Search for the cell housing the specified text and yield its (X, Y) center coordinate. 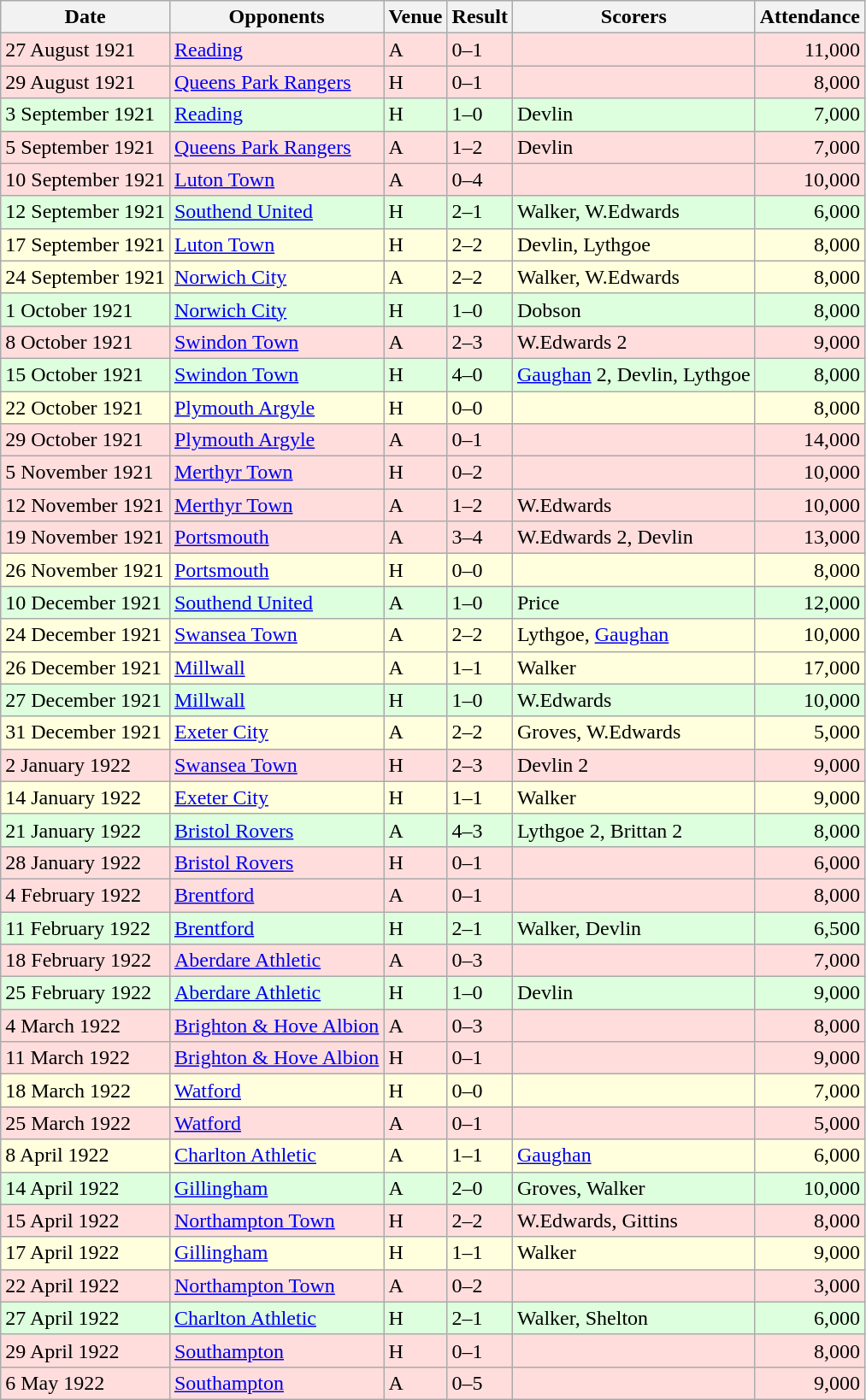
11 March 1922 (85, 1058)
22 October 1921 (85, 408)
Scorers (633, 17)
Dobson (633, 309)
26 December 1921 (85, 668)
12,000 (810, 603)
17 April 1922 (85, 1253)
22 April 1922 (85, 1285)
15 October 1921 (85, 374)
12 November 1921 (85, 505)
10 September 1921 (85, 179)
21 January 1922 (85, 830)
4–3 (480, 830)
27 August 1921 (85, 50)
28 January 1922 (85, 862)
11 February 1922 (85, 927)
19 November 1921 (85, 538)
29 April 1922 (85, 1350)
5 September 1921 (85, 147)
25 March 1922 (85, 1123)
13,000 (810, 538)
1 October 1921 (85, 309)
Lythgoe, Gaughan (633, 635)
24 December 1921 (85, 635)
W.Edwards 2 (633, 342)
18 February 1922 (85, 961)
Gaughan (633, 1156)
29 August 1921 (85, 82)
26 November 1921 (85, 570)
3–4 (480, 538)
3,000 (810, 1285)
Attendance (810, 17)
3 September 1921 (85, 115)
17,000 (810, 668)
6,500 (810, 927)
18 March 1922 (85, 1091)
14 April 1922 (85, 1188)
Venue (415, 17)
4 March 1922 (85, 1026)
Groves, W.Edwards (633, 732)
4–0 (480, 374)
Price (633, 603)
Opponents (276, 17)
Groves, Walker (633, 1188)
25 February 1922 (85, 993)
Result (480, 17)
2–0 (480, 1188)
29 October 1921 (85, 440)
4 February 1922 (85, 895)
0–5 (480, 1383)
Walker, Devlin (633, 927)
8 October 1921 (85, 342)
12 September 1921 (85, 212)
14,000 (810, 440)
W.Edwards, Gittins (633, 1221)
5 November 1921 (85, 473)
2 January 1922 (85, 765)
27 April 1922 (85, 1318)
Devlin 2 (633, 765)
W.Edwards 2, Devlin (633, 538)
27 December 1921 (85, 700)
Devlin, Lythgoe (633, 244)
15 April 1922 (85, 1221)
Date (85, 17)
Gaughan 2, Devlin, Lythgoe (633, 374)
0–4 (480, 179)
14 January 1922 (85, 797)
Walker, Shelton (633, 1318)
31 December 1921 (85, 732)
24 September 1921 (85, 277)
11,000 (810, 50)
Lythgoe 2, Brittan 2 (633, 830)
10 December 1921 (85, 603)
8 April 1922 (85, 1156)
17 September 1921 (85, 244)
6 May 1922 (85, 1383)
